Extract the [x, y] coordinate from the center of the cell holding the provided text.  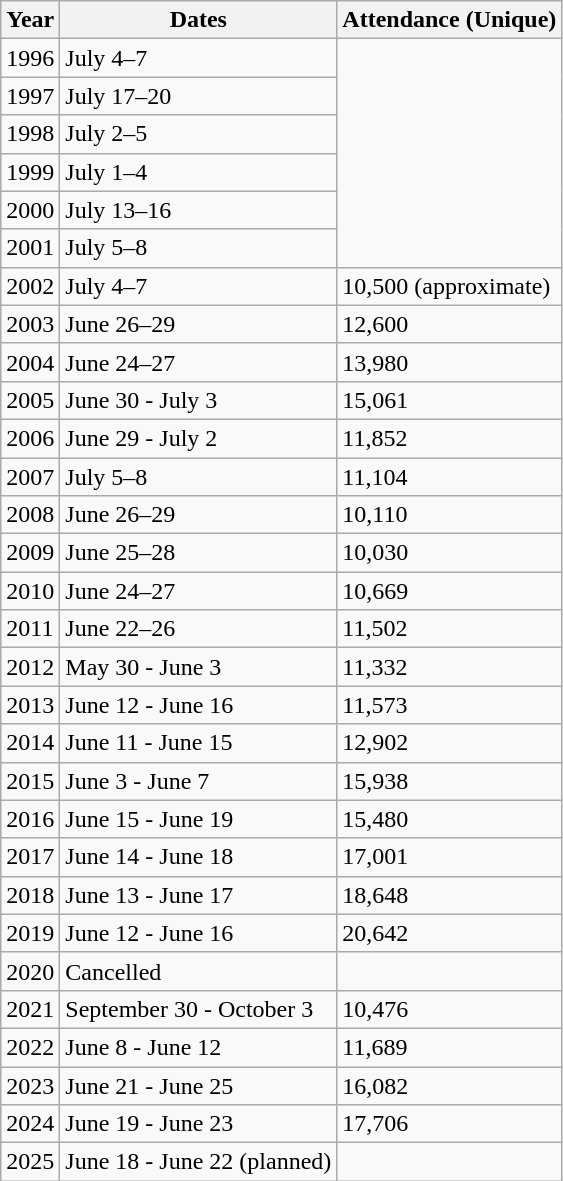
2002 [30, 286]
June 8 - June 12 [198, 1047]
11,104 [450, 477]
10,669 [450, 591]
2021 [30, 1009]
June 19 - June 23 [198, 1124]
12,600 [450, 324]
15,061 [450, 400]
2014 [30, 743]
2009 [30, 553]
2007 [30, 477]
11,852 [450, 438]
15,480 [450, 819]
1998 [30, 134]
2025 [30, 1162]
1996 [30, 58]
July 17–20 [198, 96]
2016 [30, 819]
June 13 - June 17 [198, 895]
June 22–26 [198, 629]
10,500 (approximate) [450, 286]
10,110 [450, 515]
10,476 [450, 1009]
June 18 - June 22 (planned) [198, 1162]
July 1–4 [198, 172]
11,332 [450, 667]
1999 [30, 172]
17,001 [450, 857]
May 30 - June 3 [198, 667]
2001 [30, 248]
Year [30, 20]
2008 [30, 515]
2003 [30, 324]
July 13–16 [198, 210]
June 30 - July 3 [198, 400]
2011 [30, 629]
2019 [30, 933]
11,502 [450, 629]
July 2–5 [198, 134]
2024 [30, 1124]
16,082 [450, 1085]
June 11 - June 15 [198, 743]
2004 [30, 362]
17,706 [450, 1124]
June 14 - June 18 [198, 857]
18,648 [450, 895]
12,902 [450, 743]
June 15 - June 19 [198, 819]
10,030 [450, 553]
20,642 [450, 933]
2018 [30, 895]
Dates [198, 20]
2010 [30, 591]
June 3 - June 7 [198, 781]
Cancelled [198, 971]
2022 [30, 1047]
2012 [30, 667]
11,573 [450, 705]
1997 [30, 96]
13,980 [450, 362]
2023 [30, 1085]
11,689 [450, 1047]
2017 [30, 857]
June 25–28 [198, 553]
2015 [30, 781]
2005 [30, 400]
15,938 [450, 781]
2000 [30, 210]
June 21 - June 25 [198, 1085]
June 29 - July 2 [198, 438]
2006 [30, 438]
Attendance (Unique) [450, 20]
2020 [30, 971]
2013 [30, 705]
September 30 - October 3 [198, 1009]
